Determine the [X, Y] coordinate at the center of the cell enclosing the given text.  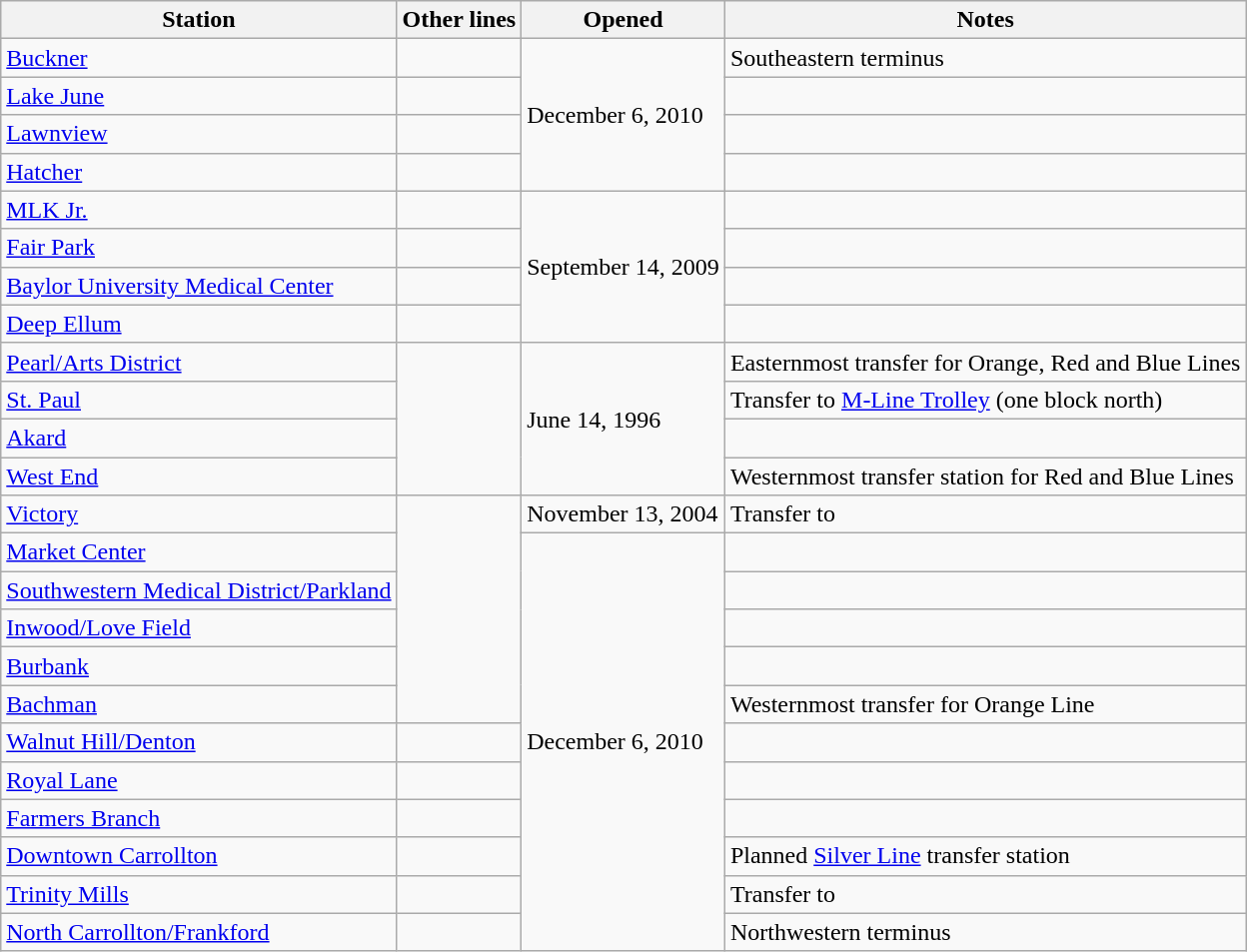
Deep Ellum [199, 324]
Fair Park [199, 248]
September 14, 2009 [623, 267]
Royal Lane [199, 780]
November 13, 2004 [623, 514]
Trinity Mills [199, 894]
Southwestern Medical District/Parkland [199, 590]
Station [199, 20]
Akard [199, 438]
Southeastern terminus [985, 58]
Downtown Carrollton [199, 856]
Baylor University Medical Center [199, 286]
MLK Jr. [199, 210]
Victory [199, 514]
St. Paul [199, 400]
West End [199, 476]
Northwestern terminus [985, 932]
Other lines [460, 20]
North Carrollton/Frankford [199, 932]
Buckner [199, 58]
Westernmost transfer for Orange Line [985, 704]
Bachman [199, 704]
Easternmost transfer for Orange, Red and Blue Lines [985, 362]
Walnut Hill/Denton [199, 742]
Westernmost transfer station for Red and Blue Lines [985, 476]
Transfer to M-Line Trolley (one block north) [985, 400]
Market Center [199, 552]
Inwood/Love Field [199, 628]
Lawnview [199, 134]
June 14, 1996 [623, 419]
Farmers Branch [199, 818]
Notes [985, 20]
Pearl/Arts District [199, 362]
Lake June [199, 96]
Burbank [199, 666]
Opened [623, 20]
Hatcher [199, 172]
Planned Silver Line transfer station [985, 856]
